From the cell containing the given text, extract its center point as (x, y) coordinate. 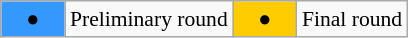
Final round (352, 19)
Preliminary round (149, 19)
